Output the [X, Y] coordinate of the center of the cell containing the given text.  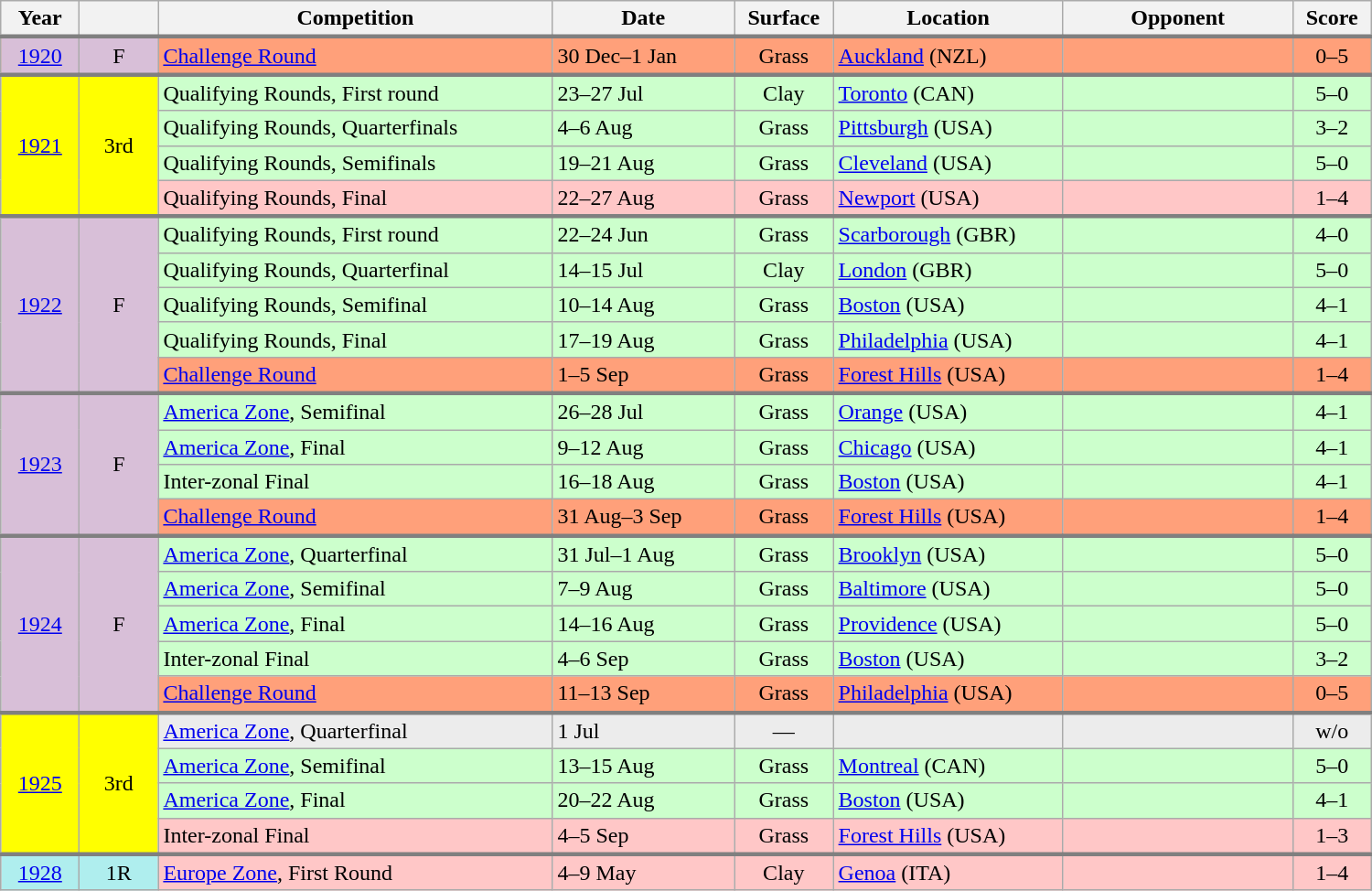
1928 [40, 873]
1924 [40, 624]
4–6 Aug [644, 128]
Newport (USA) [948, 199]
17–19 Aug [644, 339]
Year [40, 19]
31 Aug–3 Sep [644, 518]
Scarborough (GBR) [948, 235]
Pittsburgh (USA) [948, 128]
1920 [40, 55]
Qualifying Rounds, Quarterfinals [355, 128]
Toronto (CAN) [948, 92]
Orange (USA) [948, 412]
31 Jul–1 Aug [644, 553]
Location [948, 19]
22–27 Aug [644, 199]
Genoa (ITA) [948, 873]
1925 [40, 783]
14–15 Jul [644, 270]
16–18 Aug [644, 482]
30 Dec–1 Jan [644, 55]
Auckland (NZL) [948, 55]
Providence (USA) [948, 624]
Europe Zone, First Round [355, 873]
13–15 Aug [644, 766]
7–9 Aug [644, 589]
— [783, 730]
Surface [783, 19]
1 Jul [644, 730]
19–21 Aug [644, 163]
Qualifying Rounds, Semifinals [355, 163]
22–24 Jun [644, 235]
Qualifying Rounds, Quarterfinal [355, 270]
1–3 [1332, 836]
Score [1332, 19]
1922 [40, 306]
Cleveland (USA) [948, 163]
Baltimore (USA) [948, 589]
1923 [40, 465]
Date [644, 19]
Qualifying Rounds, Semifinal [355, 305]
14–16 Aug [644, 624]
4–5 Sep [644, 836]
1921 [40, 145]
London (GBR) [948, 270]
10–14 Aug [644, 305]
w/o [1332, 730]
4–9 May [644, 873]
Montreal (CAN) [948, 766]
4–0 [1332, 235]
1–5 Sep [644, 375]
Competition [355, 19]
1R [119, 873]
9–12 Aug [644, 447]
4–6 Sep [644, 659]
Opponent [1178, 19]
26–28 Jul [644, 412]
23–27 Jul [644, 92]
11–13 Sep [644, 694]
20–22 Aug [644, 800]
Brooklyn (USA) [948, 553]
Chicago (USA) [948, 447]
